Identify which cell holds the provided text, then report its [X, Y] central coordinate. 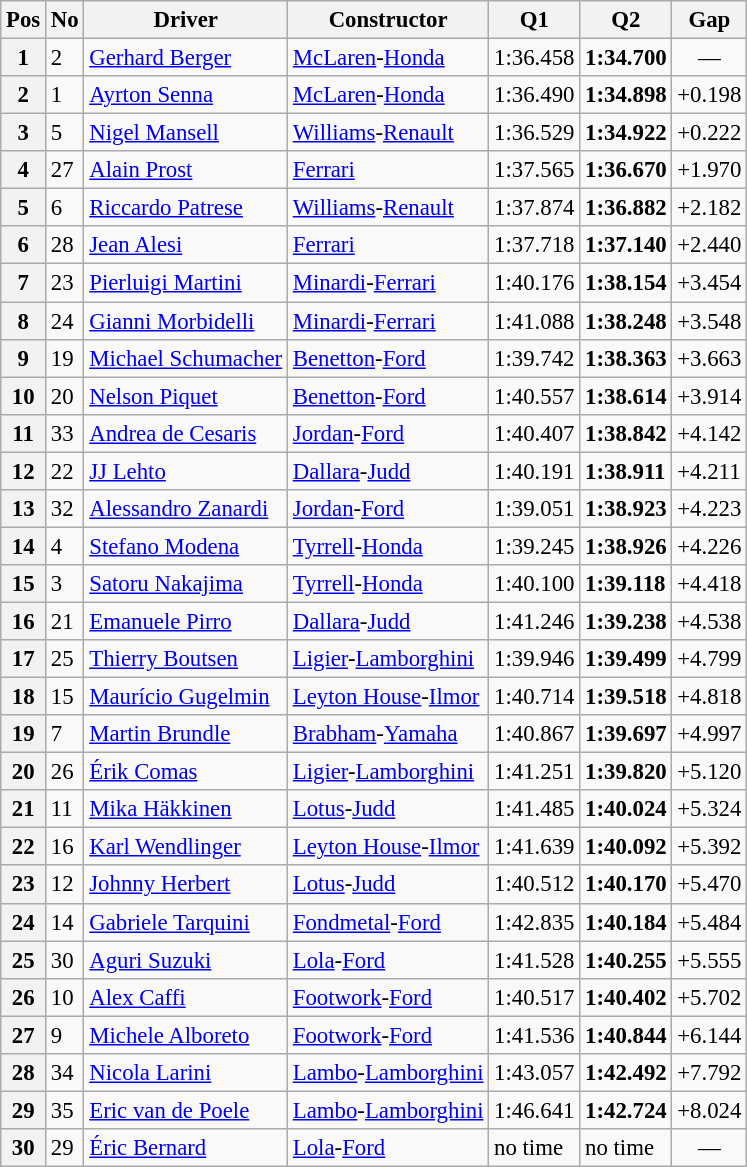
1:38.363 [626, 358]
Riccardo Patrese [186, 208]
1:40.176 [534, 283]
1:40.024 [626, 809]
Martin Brundle [186, 734]
Michael Schumacher [186, 358]
Q2 [626, 20]
1:37.874 [534, 208]
Johnny Herbert [186, 885]
1:39.051 [534, 509]
+4.418 [710, 584]
1:38.911 [626, 471]
1:43.057 [534, 1073]
1:40.557 [534, 396]
Alex Caffi [186, 997]
Karl Wendlinger [186, 847]
1:41.485 [534, 809]
8 [24, 321]
1:39.118 [626, 584]
1:40.100 [534, 584]
1:39.946 [534, 659]
17 [24, 659]
1:40.517 [534, 997]
Mika Häkkinen [186, 809]
Gerhard Berger [186, 58]
+4.997 [710, 734]
1:41.088 [534, 321]
1:41.528 [534, 960]
1:36.490 [534, 95]
1:34.898 [626, 95]
1:36.529 [534, 133]
1:37.140 [626, 245]
1:40.867 [534, 734]
+3.914 [710, 396]
Aguri Suzuki [186, 960]
+2.182 [710, 208]
1:39.499 [626, 659]
1:38.154 [626, 283]
1:36.670 [626, 170]
JJ Lehto [186, 471]
1:41.536 [534, 1035]
Alessandro Zanardi [186, 509]
Alain Prost [186, 170]
+5.484 [710, 922]
1:40.844 [626, 1035]
+4.142 [710, 433]
1:46.641 [534, 1110]
Gap [710, 20]
Ayrton Senna [186, 95]
1:40.512 [534, 885]
+3.454 [710, 283]
1:38.614 [626, 396]
1:39.245 [534, 546]
+3.548 [710, 321]
+4.799 [710, 659]
+7.792 [710, 1073]
1:41.639 [534, 847]
1:38.842 [626, 433]
Michele Alboreto [186, 1035]
+5.324 [710, 809]
Nelson Piquet [186, 396]
1:37.718 [534, 245]
Driver [186, 20]
1:42.492 [626, 1073]
32 [65, 509]
Stefano Modena [186, 546]
1:42.835 [534, 922]
Q1 [534, 20]
Éric Bernard [186, 1148]
1:40.402 [626, 997]
Andrea de Cesaris [186, 433]
Nigel Mansell [186, 133]
Maurício Gugelmin [186, 697]
Eric van de Poele [186, 1110]
1:39.742 [534, 358]
1:36.882 [626, 208]
1:41.251 [534, 772]
+4.223 [710, 509]
+4.538 [710, 621]
1:40.170 [626, 885]
1:40.184 [626, 922]
Brabham-Yamaha [388, 734]
Fondmetal-Ford [388, 922]
1:34.700 [626, 58]
35 [65, 1110]
+5.120 [710, 772]
1:38.248 [626, 321]
1:40.092 [626, 847]
Emanuele Pirro [186, 621]
+1.970 [710, 170]
No [65, 20]
1:40.191 [534, 471]
+0.222 [710, 133]
+5.555 [710, 960]
Pierluigi Martini [186, 283]
1:36.458 [534, 58]
+6.144 [710, 1035]
1:39.697 [626, 734]
+2.440 [710, 245]
18 [24, 697]
1:39.820 [626, 772]
1:41.246 [534, 621]
1:39.518 [626, 697]
1:42.724 [626, 1110]
+4.226 [710, 546]
Satoru Nakajima [186, 584]
+5.470 [710, 885]
1:37.565 [534, 170]
+3.663 [710, 358]
Thierry Boutsen [186, 659]
+5.702 [710, 997]
Constructor [388, 20]
Gabriele Tarquini [186, 922]
+0.198 [710, 95]
+4.211 [710, 471]
Gianni Morbidelli [186, 321]
Érik Comas [186, 772]
Pos [24, 20]
34 [65, 1073]
1:40.255 [626, 960]
1:40.714 [534, 697]
13 [24, 509]
+5.392 [710, 847]
1:38.926 [626, 546]
Jean Alesi [186, 245]
33 [65, 433]
1:39.238 [626, 621]
1:34.922 [626, 133]
+8.024 [710, 1110]
1:40.407 [534, 433]
Nicola Larini [186, 1073]
1:38.923 [626, 509]
+4.818 [710, 697]
